Output the [X, Y] coordinate of the center of the cell containing the given text.  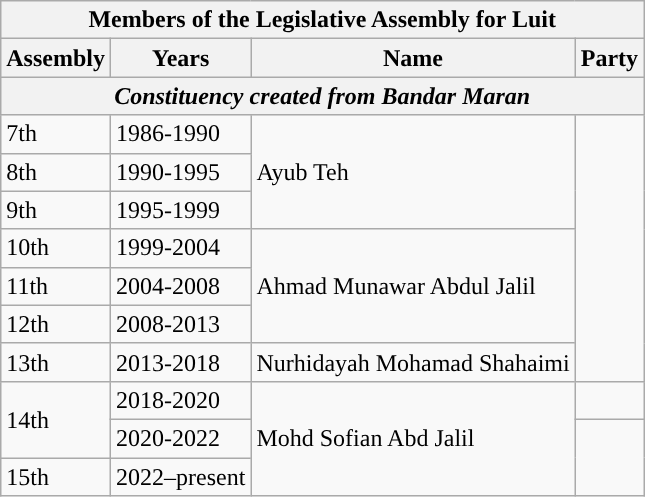
Mohd Sofian Abd Jalil [413, 438]
2022–present [180, 477]
2008-2013 [180, 324]
Assembly [56, 58]
10th [56, 248]
Ayub Teh [413, 172]
Years [180, 58]
2018-2020 [180, 400]
2020-2022 [180, 438]
15th [56, 477]
1995-1999 [180, 210]
2013-2018 [180, 362]
Party [609, 58]
13th [56, 362]
Name [413, 58]
7th [56, 134]
12th [56, 324]
Members of the Legislative Assembly for Luit [322, 20]
2004-2008 [180, 286]
14th [56, 419]
Ahmad Munawar Abdul Jalil [413, 286]
9th [56, 210]
1986-1990 [180, 134]
Nurhidayah Mohamad Shahaimi [413, 362]
1999-2004 [180, 248]
11th [56, 286]
Constituency created from Bandar Maran [322, 96]
8th [56, 172]
1990-1995 [180, 172]
